From the cell containing the given text, extract its center point as (X, Y) coordinate. 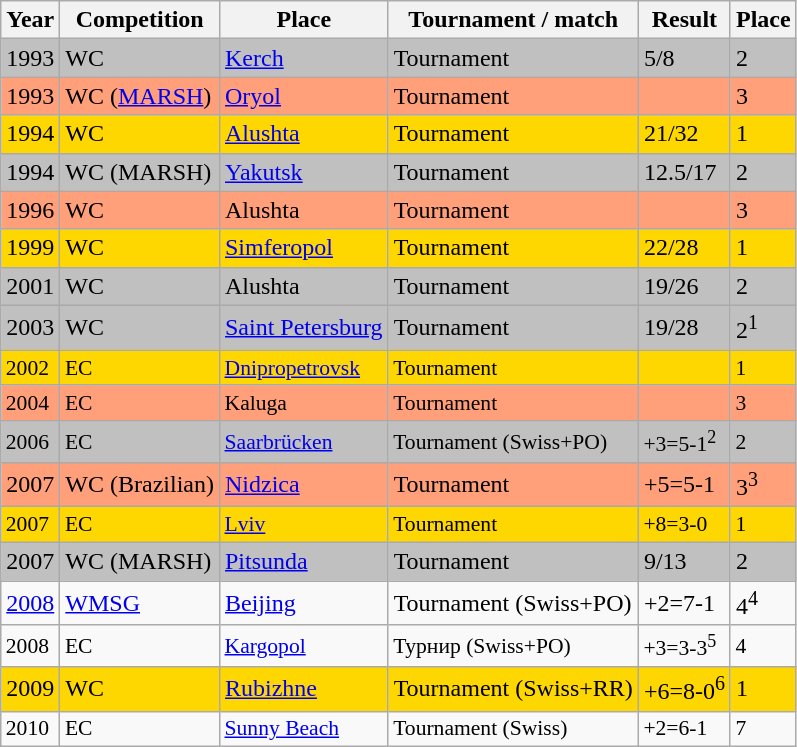
19/26 (684, 286)
2004 (30, 403)
Турнир (Swiss+PO) (513, 646)
12.5/17 (684, 172)
Beijing (304, 604)
Sunny Beach (304, 729)
+3=3-35 (684, 646)
Kerch (304, 58)
+2=7-1 (684, 604)
2010 (30, 729)
Kaluga (304, 403)
2002 (30, 368)
Competition (140, 20)
Rubizhne (304, 688)
Tournament / match (513, 20)
2001 (30, 286)
21/32 (684, 134)
22/28 (684, 248)
44 (763, 604)
2009 (30, 688)
Tournament (Swiss+RR) (513, 688)
4 (763, 646)
Yakutsk (304, 172)
2006 (30, 442)
+8=3-0 (684, 525)
21 (763, 328)
Lviv (304, 525)
Saarbrücken (304, 442)
WMSG (140, 604)
1999 (30, 248)
Year (30, 20)
Oryol (304, 96)
+2=6-1 (684, 729)
Simferopol (304, 248)
1996 (30, 210)
Tournament (Swiss) (513, 729)
+6=8-06 (684, 688)
Saint Petersburg (304, 328)
19/28 (684, 328)
Pitsunda (304, 562)
Kargopol (304, 646)
+5=5-1 (684, 484)
7 (763, 729)
2003 (30, 328)
+3=5-12 (684, 442)
Dnipropetrovsk (304, 368)
Result (684, 20)
5/8 (684, 58)
33 (763, 484)
WC (Brazilian) (140, 484)
Nidzica (304, 484)
9/13 (684, 562)
